Detect which cell encompasses the target text, then output its (X, Y) center coordinate. 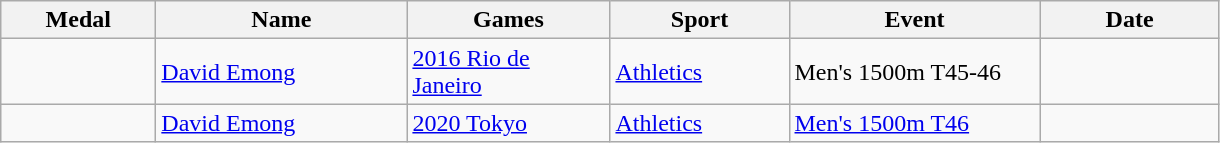
Name (282, 20)
2016 Rio de Janeiro (508, 72)
Event (914, 20)
Men's 1500m T45-46 (914, 72)
Date (1130, 20)
Games (508, 20)
Sport (700, 20)
2020 Tokyo (508, 123)
Men's 1500m T46 (914, 123)
Medal (78, 20)
